Locate the cell with the specified text and output its [X, Y] center coordinate. 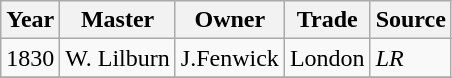
J.Fenwick [230, 58]
Owner [230, 20]
Source [410, 20]
London [327, 58]
W. Lilburn [118, 58]
Trade [327, 20]
LR [410, 58]
Master [118, 20]
Year [30, 20]
1830 [30, 58]
